Return [X, Y] of the center of cell containing provided text 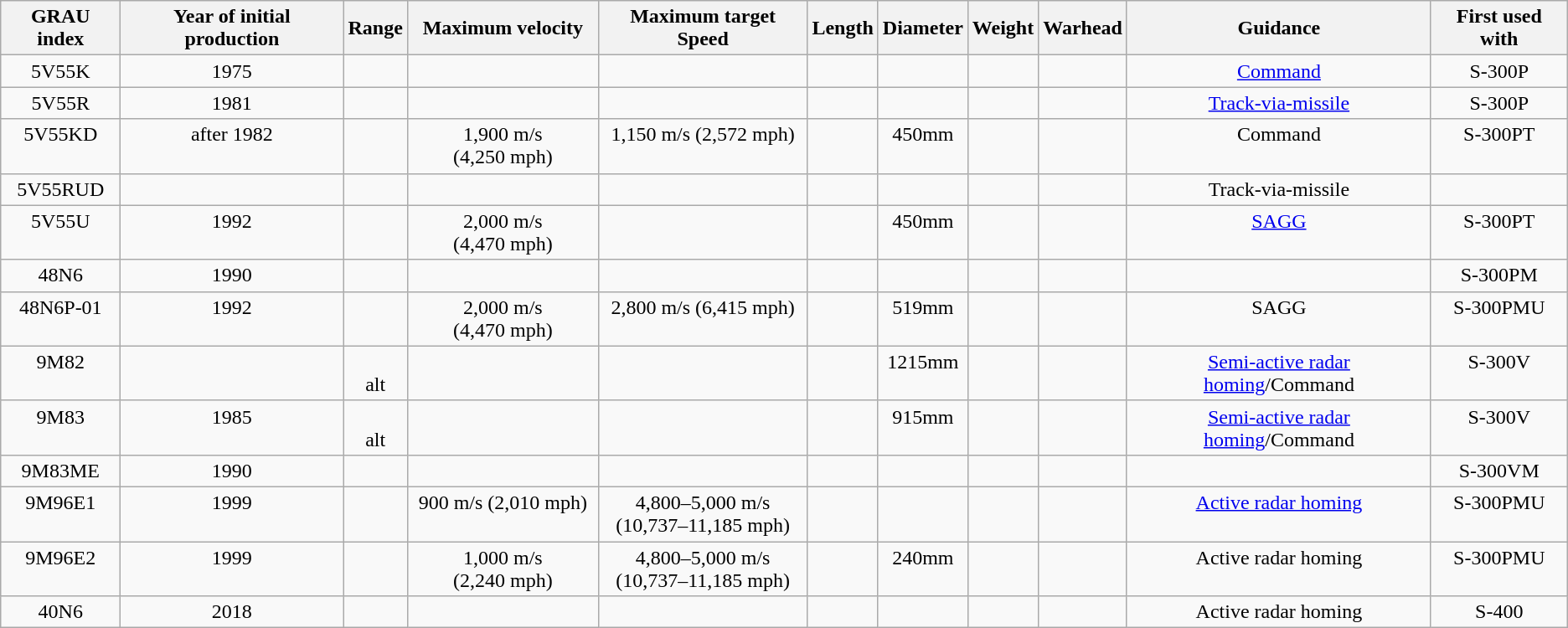
519mm [923, 318]
Maximum target Speed [703, 28]
1,900 m/s (4,250 mph) [503, 146]
First used with [1499, 28]
9M83 [60, 427]
Maximum velocity [503, 28]
48N6P-01 [60, 318]
5V55R [60, 103]
1981 [232, 103]
48N6 [60, 275]
900 m/s (2,010 mph) [503, 514]
9M96E1 [60, 514]
Length [843, 28]
9M83ME [60, 471]
1975 [232, 71]
9M96E2 [60, 568]
after 1982 [232, 146]
1215mm [923, 373]
S-300PM [1499, 275]
GRAU index [60, 28]
Weight [1003, 28]
2,800 m/s (6,415 mph) [703, 318]
Warhead [1083, 28]
915mm [923, 427]
5V55KD [60, 146]
2018 [232, 612]
5V55U [60, 233]
9M82 [60, 373]
S-300VM [1499, 471]
1985 [232, 427]
Diameter [923, 28]
1,150 m/s (2,572 mph) [703, 146]
Range [375, 28]
Guidance [1278, 28]
Year of initial production [232, 28]
5V55K [60, 71]
S-400 [1499, 612]
40N6 [60, 612]
240mm [923, 568]
5V55RUD [60, 189]
1,000 m/s (2,240 mph) [503, 568]
